Determine the [X, Y] coordinate at the center of the cell enclosing the given text.  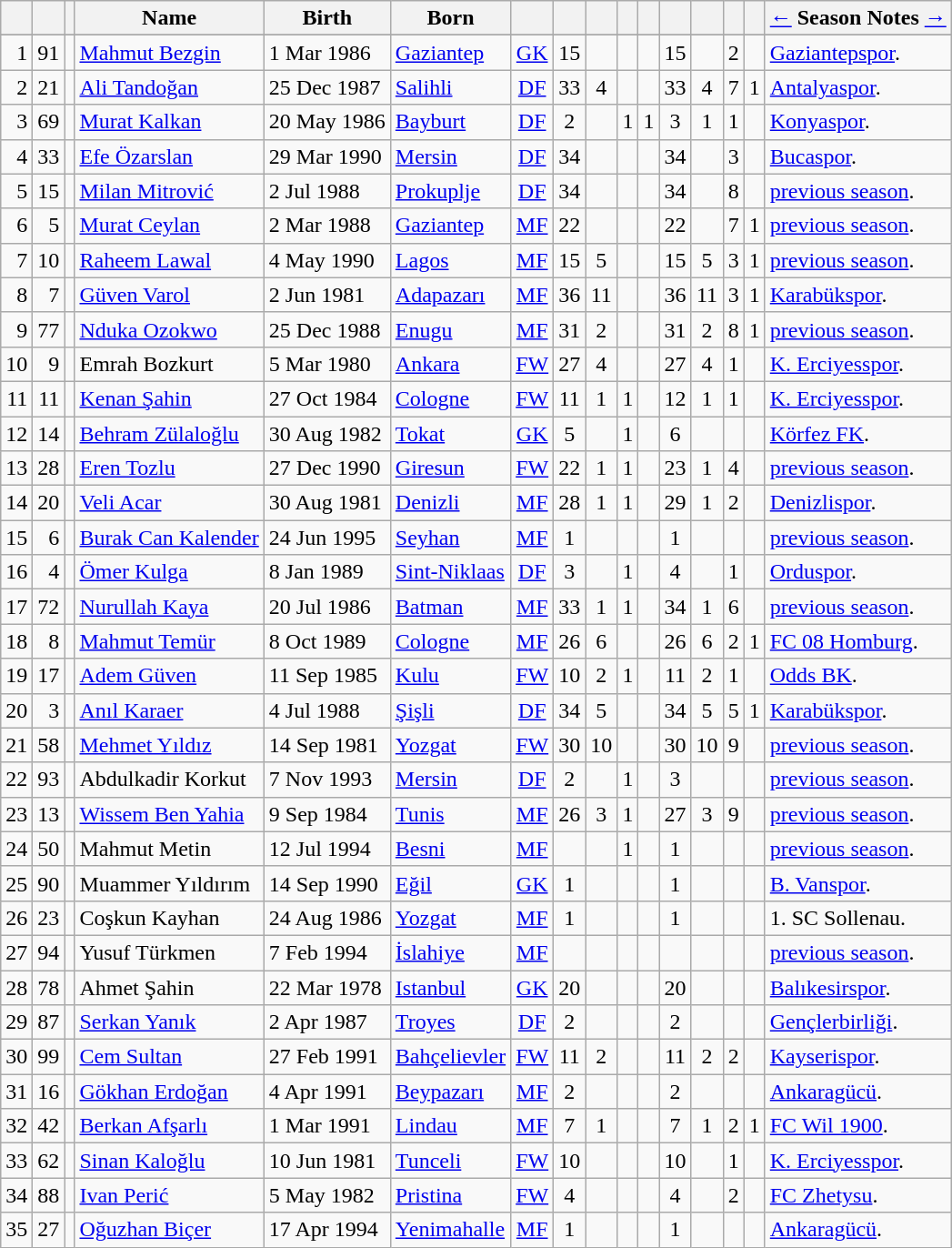
Enugu [450, 329]
Burak Can Kalender [169, 538]
30 Aug 1981 [327, 503]
94 [49, 952]
← Season Notes → [858, 18]
Serkan Yanık [169, 1022]
FC Zhetysu. [858, 1195]
Adapazarı [450, 295]
Bahçelievler [450, 1057]
93 [49, 780]
4 Jul 1988 [327, 710]
2 Apr 1987 [327, 1022]
90 [49, 883]
Körfez FK. [858, 434]
Raheem Lawal [169, 260]
Emrah Bozkurt [169, 364]
2 Jul 1988 [327, 191]
10 Jun 1981 [327, 1161]
Batman [450, 607]
Gaziantepspor. [858, 53]
1 Mar 1991 [327, 1126]
Ali Tandoğan [169, 87]
27 Feb 1991 [327, 1057]
Anıl Karaer [169, 710]
Besni [450, 849]
Tunis [450, 814]
Berkan Afşarlı [169, 1126]
Mahmut Bezgin [169, 53]
Şişli [450, 710]
20 Jul 1986 [327, 607]
25 Dec 1987 [327, 87]
Nurullah Kaya [169, 607]
Ankara [450, 364]
14 Sep 1981 [327, 745]
Bucaspor. [858, 156]
78 [49, 987]
22 Mar 1978 [327, 987]
24 Jun 1995 [327, 538]
12 Jul 1994 [327, 849]
62 [49, 1161]
Konyaspor. [858, 122]
Mahmut Metin [169, 849]
Efe Özarslan [169, 156]
69 [49, 122]
Pristina [450, 1195]
19 [16, 676]
5 May 1982 [327, 1195]
Nduka Ozokwo [169, 329]
Odds BK. [858, 676]
Sint-Niklaas [450, 572]
Ömer Kulga [169, 572]
Istanbul [450, 987]
Orduspor. [858, 572]
Denizli [450, 503]
88 [49, 1195]
Eğil [450, 883]
8 Oct 1989 [327, 641]
Sinan Kaloğlu [169, 1161]
Bayburt [450, 122]
58 [49, 745]
Tokat [450, 434]
14 Sep 1990 [327, 883]
Mahmut Temür [169, 641]
18 [16, 641]
Milan Mitrović [169, 191]
7 Nov 1993 [327, 780]
Lagos [450, 260]
Gökhan Erdoğan [169, 1092]
Gençlerbirliği. [858, 1022]
5 Mar 1980 [327, 364]
Murat Kalkan [169, 122]
Adem Güven [169, 676]
Veli Acar [169, 503]
Oğuzhan Biçer [169, 1230]
42 [49, 1126]
29 Mar 1990 [327, 156]
Denizlispor. [858, 503]
72 [49, 607]
Tunceli [450, 1161]
B. Vanspor. [858, 883]
Lindau [450, 1126]
Wissem Ben Yahia [169, 814]
Troyes [450, 1022]
İslahiye [450, 952]
Güven Varol [169, 295]
30 Aug 1982 [327, 434]
20 May 1986 [327, 122]
4 May 1990 [327, 260]
Salihli [450, 87]
24 [16, 849]
Cem Sultan [169, 1057]
32 [16, 1126]
9 Sep 1984 [327, 814]
Kayserispor. [858, 1057]
Yusuf Türkmen [169, 952]
Beypazarı [450, 1092]
27 Oct 1984 [327, 398]
Giresun [450, 468]
Muammer Yıldırım [169, 883]
35 [16, 1230]
8 Jan 1989 [327, 572]
Eren Tozlu [169, 468]
2 Mar 1988 [327, 226]
Coşkun Kayhan [169, 918]
FC Wil 1900. [858, 1126]
Abdulkadir Korkut [169, 780]
Balıkesirspor. [858, 987]
Name [169, 18]
Seyhan [450, 538]
Mehmet Yıldız [169, 745]
Ivan Perić [169, 1195]
27 Dec 1990 [327, 468]
11 Sep 1985 [327, 676]
4 Apr 1991 [327, 1092]
91 [49, 53]
Murat Ceylan [169, 226]
Behram Zülaloğlu [169, 434]
17 Apr 1994 [327, 1230]
24 Aug 1986 [327, 918]
Born [450, 18]
Antalyaspor. [858, 87]
25 Dec 1988 [327, 329]
Prokuplje [450, 191]
1. SC Sollenau. [858, 918]
FC 08 Homburg. [858, 641]
Ahmet Şahin [169, 987]
Kenan Şahin [169, 398]
Birth [327, 18]
99 [49, 1057]
77 [49, 329]
Yenimahalle [450, 1230]
2 Jun 1981 [327, 295]
7 Feb 1994 [327, 952]
1 Mar 1986 [327, 53]
25 [16, 883]
50 [49, 849]
87 [49, 1022]
Kulu [450, 676]
